Search for the cell housing the specified text and yield its [x, y] center coordinate. 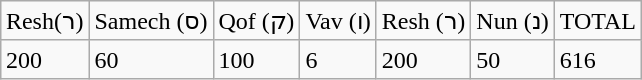
100 [256, 59]
60 [151, 59]
616 [598, 59]
Qof (ק) [256, 21]
Resh (ר) [424, 21]
TOTAL [598, 21]
Nun (נ) [512, 21]
Samech (ס) [151, 21]
Vav (ו) [338, 21]
6 [338, 59]
50 [512, 59]
Resh(ר) [44, 21]
